Find where the given text appears and provide that cell's center as [X, Y] coordinate. 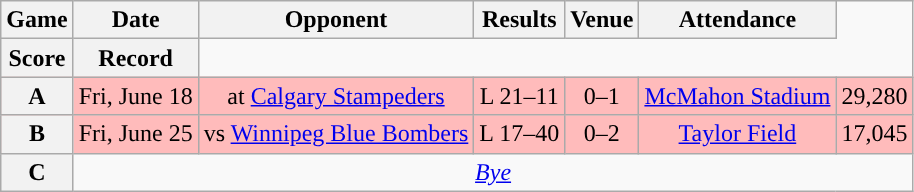
L 21–11 [520, 96]
Fri, June 25 [136, 134]
Taylor Field [738, 134]
B [37, 134]
Results [520, 20]
Date [136, 20]
29,280 [874, 96]
Record [136, 58]
Fri, June 18 [136, 96]
Game [37, 20]
Venue [602, 20]
0–2 [602, 134]
McMahon Stadium [738, 96]
0–1 [602, 96]
vs Winnipeg Blue Bombers [336, 134]
Opponent [336, 20]
A [37, 96]
L 17–40 [520, 134]
Score [37, 58]
17,045 [874, 134]
C [37, 172]
at Calgary Stampeders [336, 96]
Bye [493, 172]
Attendance [738, 20]
